Search for the cell housing the specified text and yield its [x, y] center coordinate. 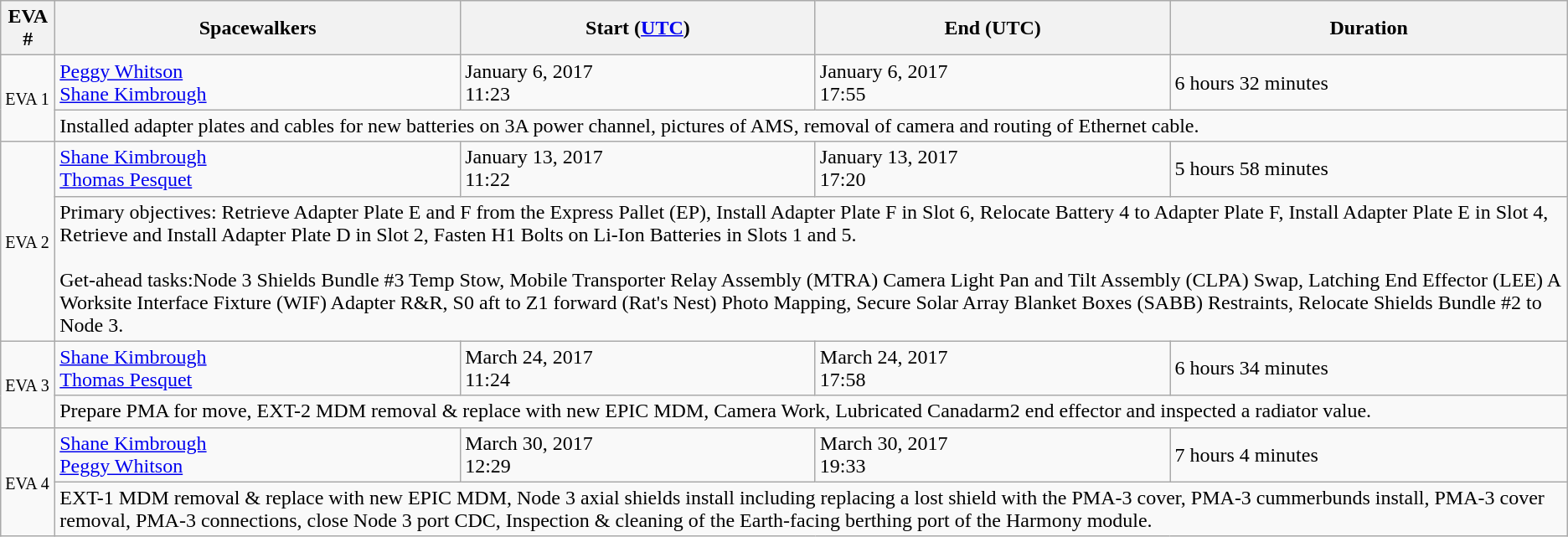
End (UTC) [993, 28]
January 6, 201717:55 [993, 82]
EVA 4 [28, 482]
EVA 2 [28, 241]
March 30, 201712:29 [638, 454]
January 13, 201711:22 [638, 169]
Peggy Whitson Shane Kimbrough [258, 82]
March 24, 201717:58 [993, 369]
Start (UTC) [638, 28]
5 hours 58 minutes [1369, 169]
Spacewalkers [258, 28]
March 30, 201719:33 [993, 454]
EVA # [28, 28]
March 24, 201711:24 [638, 369]
EVA 3 [28, 384]
Duration [1369, 28]
6 hours 34 minutes [1369, 369]
EVA 1 [28, 99]
Installed adapter plates and cables for new batteries on 3A power channel, pictures of AMS, removal of camera and routing of Ethernet cable. [812, 126]
January 13, 201717:20 [993, 169]
6 hours 32 minutes [1369, 82]
7 hours 4 minutes [1369, 454]
Prepare PMA for move, EXT-2 MDM removal & replace with new EPIC MDM, Camera Work, Lubricated Canadarm2 end effector and inspected a radiator value. [812, 411]
January 6, 201711:23 [638, 82]
Shane Kimbrough Peggy Whitson [258, 454]
